Capture the cell that displays the provided text and extract its (X, Y) central coordinate. 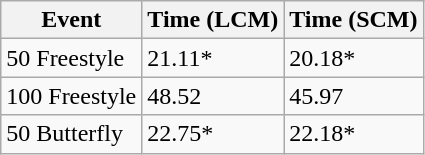
22.75* (213, 134)
22.18* (354, 134)
20.18* (354, 58)
Time (LCM) (213, 20)
Time (SCM) (354, 20)
50 Freestyle (72, 58)
50 Butterfly (72, 134)
21.11* (213, 58)
48.52 (213, 96)
Event (72, 20)
100 Freestyle (72, 96)
45.97 (354, 96)
